Scan for the cell matching the given text and deliver its [X, Y] coordinate at center. 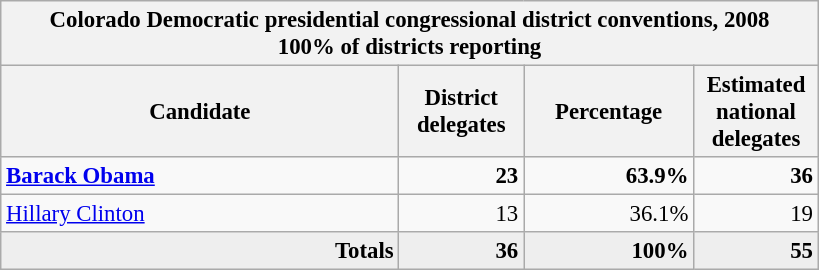
District delegates [462, 112]
Barack Obama [200, 176]
Totals [200, 251]
Candidate [200, 112]
63.9% [609, 176]
36.1% [609, 214]
55 [756, 251]
Hillary Clinton [200, 214]
100% [609, 251]
Colorado Democratic presidential congressional district conventions, 2008100% of districts reporting [410, 34]
Estimated national delegates [756, 112]
Percentage [609, 112]
23 [462, 176]
19 [756, 214]
13 [462, 214]
